Pinpoint the cell where the given text exists, returning its [x, y] midpoint coordinate. 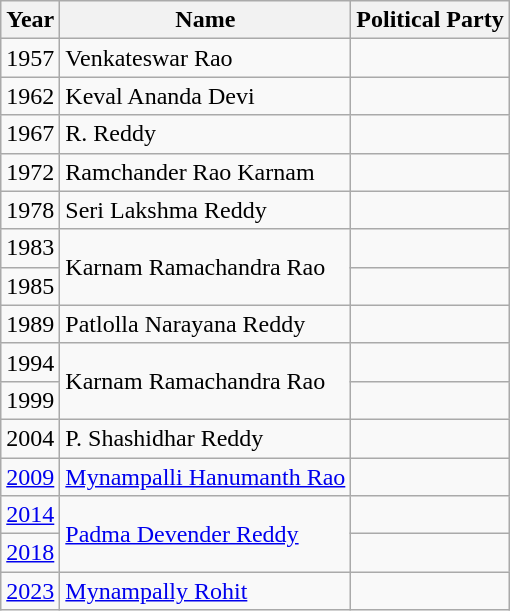
Ramchander Rao Karnam [206, 172]
1989 [30, 324]
Venkateswar Rao [206, 58]
2023 [30, 591]
Year [30, 20]
2018 [30, 553]
2004 [30, 438]
1972 [30, 172]
Padma Devender Reddy [206, 534]
1957 [30, 58]
1962 [30, 96]
2014 [30, 515]
2009 [30, 477]
Name [206, 20]
P. Shashidhar Reddy [206, 438]
1999 [30, 400]
1967 [30, 134]
1985 [30, 286]
Seri Lakshma Reddy [206, 210]
R. Reddy [206, 134]
Mynampalli Hanumanth Rao [206, 477]
Keval Ananda Devi [206, 96]
1978 [30, 210]
1983 [30, 248]
Political Party [430, 20]
1994 [30, 362]
Mynampally Rohit [206, 591]
Patlolla Narayana Reddy [206, 324]
